Return (X, Y) of the center of cell containing provided text 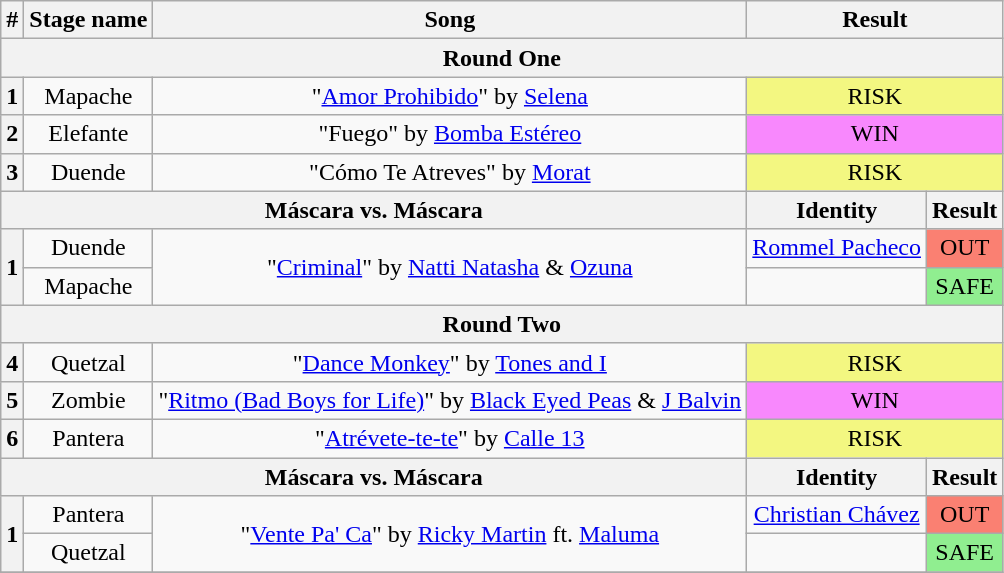
"Atrévete-te-te" by Calle 13 (450, 438)
2 (12, 134)
Zombie (88, 400)
6 (12, 438)
Stage name (88, 20)
"Ritmo (Bad Boys for Life)" by Black Eyed Peas & J Balvin (450, 400)
"Cómo Te Atreves" by Morat (450, 172)
Song (450, 20)
"Fuego" by Bomba Estéreo (450, 134)
4 (12, 362)
Round Two (502, 324)
# (12, 20)
"Vente Pa' Ca" by Ricky Martin ft. Maluma (450, 534)
5 (12, 400)
3 (12, 172)
"Criminal" by Natti Natasha & Ozuna (450, 267)
Rommel Pacheco (837, 248)
Christian Chávez (837, 515)
"Dance Monkey" by Tones and I (450, 362)
Round One (502, 58)
Elefante (88, 134)
"Amor Prohibido" by Selena (450, 96)
